Provide the (X, Y) coordinate of the cell's center where the given text is located.  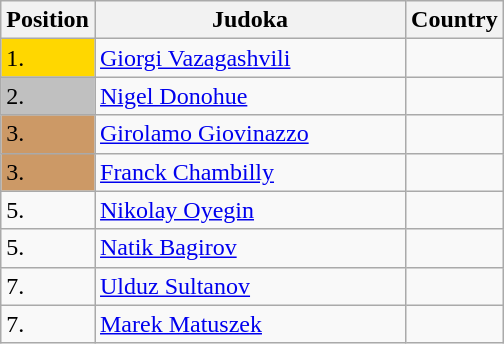
Marek Matuszek (250, 324)
Judoka (250, 20)
Giorgi Vazagashvili (250, 58)
2. (48, 96)
Nikolay Oyegin (250, 210)
Position (48, 20)
Girolamo Giovinazzo (250, 134)
Franck Chambilly (250, 172)
Nigel Donohue (250, 96)
Natik Bagirov (250, 248)
1. (48, 58)
Ulduz Sultanov (250, 286)
Country (455, 20)
